For the text-containing cell, return its midpoint in (X, Y) coordinate format. 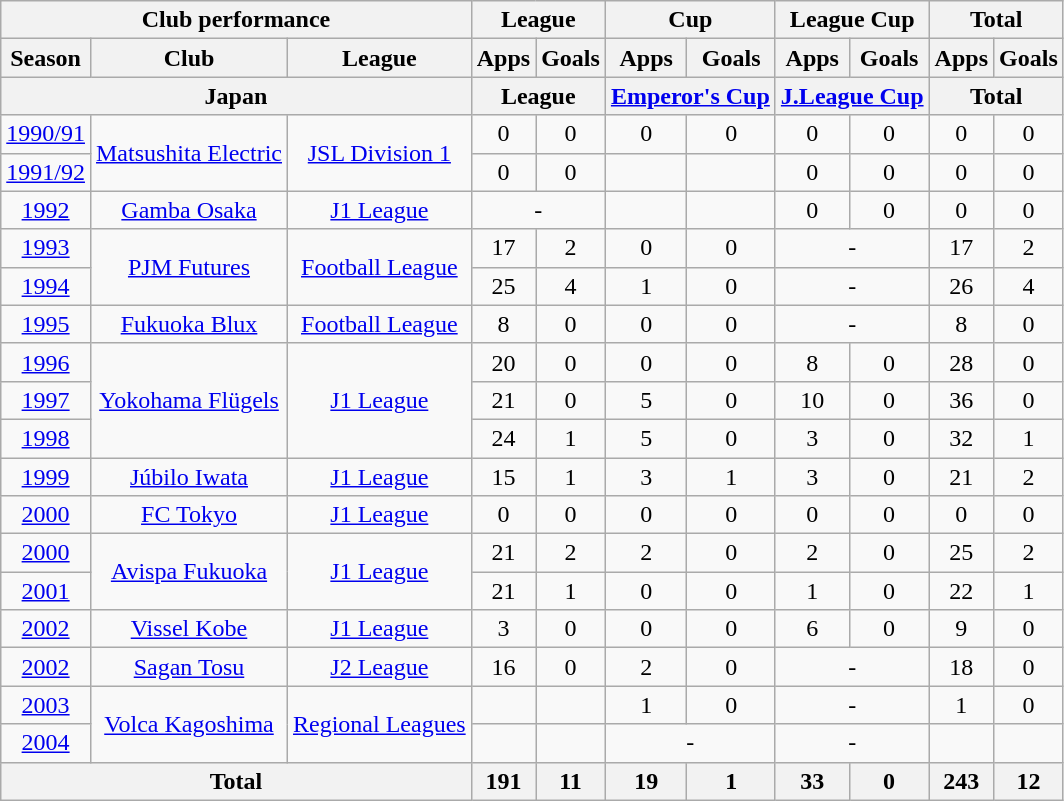
1998 (46, 438)
1995 (46, 324)
Vissel Kobe (188, 629)
Cup (690, 20)
15 (503, 477)
1992 (46, 210)
FC Tokyo (188, 515)
1993 (46, 248)
Sagan Tosu (188, 667)
2003 (46, 705)
J.League Cup (852, 96)
2001 (46, 591)
24 (503, 438)
1991/92 (46, 172)
36 (961, 400)
11 (571, 781)
243 (961, 781)
28 (961, 362)
Japan (236, 96)
2004 (46, 743)
J2 League (380, 667)
JSL Division 1 (380, 153)
Emperor's Cup (690, 96)
1997 (46, 400)
1994 (46, 286)
Gamba Osaka (188, 210)
32 (961, 438)
16 (503, 667)
League Cup (852, 20)
Fukuoka Blux (188, 324)
1996 (46, 362)
33 (812, 781)
Júbilo Iwata (188, 477)
Regional Leagues (380, 724)
6 (812, 629)
20 (503, 362)
Yokohama Flügels (188, 400)
Matsushita Electric (188, 153)
18 (961, 667)
22 (961, 591)
26 (961, 286)
1990/91 (46, 134)
19 (646, 781)
PJM Futures (188, 267)
Season (46, 58)
10 (812, 400)
Volca Kagoshima (188, 724)
Avispa Fukuoka (188, 572)
Club performance (236, 20)
1999 (46, 477)
9 (961, 629)
12 (1029, 781)
Club (188, 58)
191 (503, 781)
